Provide the (x, y) coordinate of the cell's center where the given text is located.  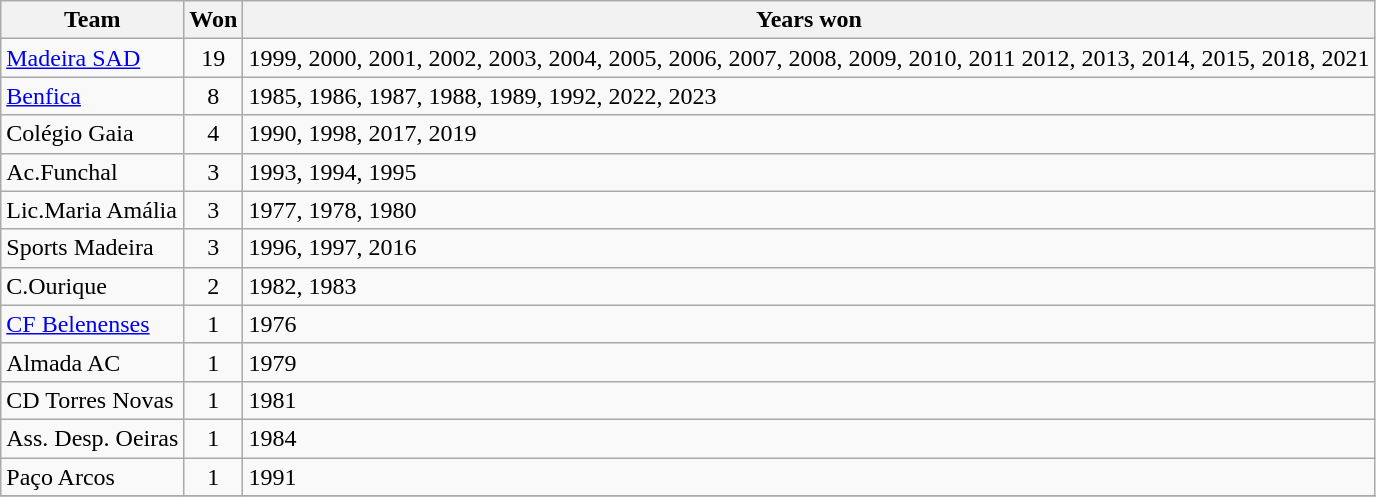
Madeira SAD (92, 58)
1996, 1997, 2016 (809, 248)
2 (214, 286)
CD Torres Novas (92, 400)
1993, 1994, 1995 (809, 172)
Paço Arcos (92, 477)
Ac.Funchal (92, 172)
4 (214, 134)
1981 (809, 400)
Colégio Gaia (92, 134)
1991 (809, 477)
1977, 1978, 1980 (809, 210)
Years won (809, 20)
1990, 1998, 2017, 2019 (809, 134)
1976 (809, 324)
CF Belenenses (92, 324)
Team (92, 20)
1979 (809, 362)
Lic.Maria Amália (92, 210)
1984 (809, 438)
Almada AC (92, 362)
1999, 2000, 2001, 2002, 2003, 2004, 2005, 2006, 2007, 2008, 2009, 2010, 2011 2012, 2013, 2014, 2015, 2018, 2021 (809, 58)
Won (214, 20)
8 (214, 96)
C.Ourique (92, 286)
Sports Madeira (92, 248)
1985, 1986, 1987, 1988, 1989, 1992, 2022, 2023 (809, 96)
1982, 1983 (809, 286)
19 (214, 58)
Benfica (92, 96)
Ass. Desp. Oeiras (92, 438)
